Detect which cell encompasses the target text, then output its [X, Y] center coordinate. 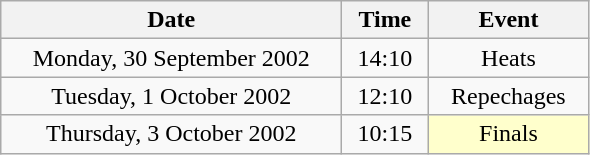
Repechages [508, 96]
10:15 [385, 134]
Heats [508, 58]
Date [172, 20]
Tuesday, 1 October 2002 [172, 96]
Finals [508, 134]
Time [385, 20]
12:10 [385, 96]
Event [508, 20]
14:10 [385, 58]
Thursday, 3 October 2002 [172, 134]
Monday, 30 September 2002 [172, 58]
